Capture the cell that displays the provided text and extract its (x, y) central coordinate. 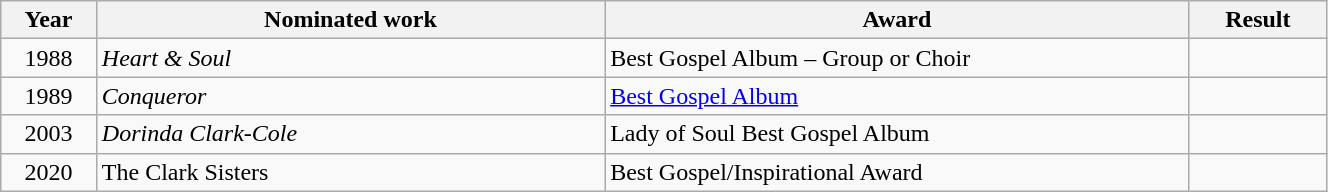
Best Gospel Album (898, 96)
Year (49, 20)
Best Gospel Album – Group or Choir (898, 58)
Lady of Soul Best Gospel Album (898, 134)
1989 (49, 96)
Heart & Soul (350, 58)
2020 (49, 172)
Dorinda Clark-Cole (350, 134)
1988 (49, 58)
Award (898, 20)
Result (1258, 20)
Best Gospel/Inspirational Award (898, 172)
Nominated work (350, 20)
Conqueror (350, 96)
2003 (49, 134)
The Clark Sisters (350, 172)
